From the cell containing the given text, extract its center point as [X, Y] coordinate. 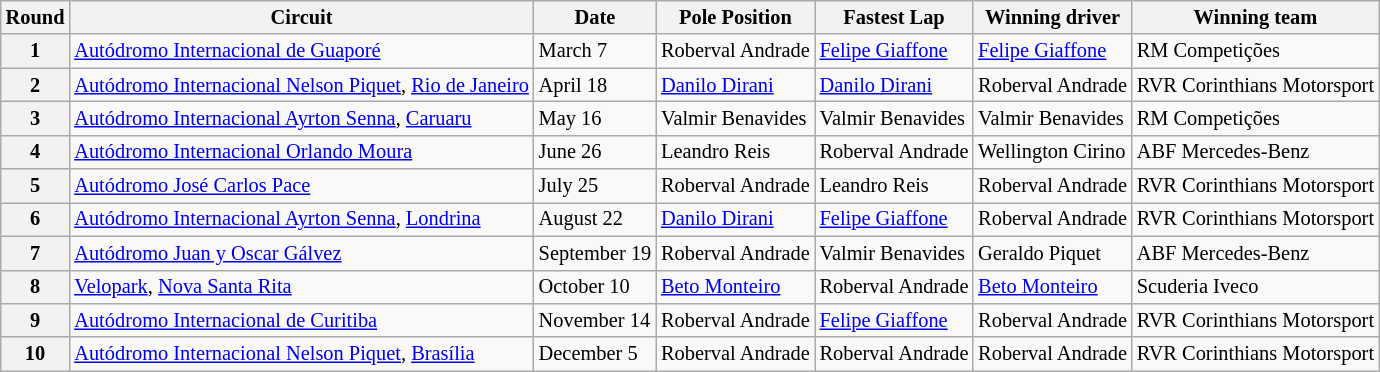
September 19 [595, 253]
Autódromo Internacional Orlando Moura [301, 152]
Wellington Cirino [1052, 152]
Winning team [1256, 17]
July 25 [595, 186]
May 16 [595, 118]
Round [36, 17]
Pole Position [736, 17]
4 [36, 152]
Circuit [301, 17]
March 7 [595, 51]
2 [36, 85]
Autódromo Internacional Ayrton Senna, Londrina [301, 219]
1 [36, 51]
Autódromo Internacional Nelson Piquet, Brasília [301, 354]
June 26 [595, 152]
April 18 [595, 85]
Scuderia Iveco [1256, 287]
Autódromo Internacional de Curitiba [301, 320]
8 [36, 287]
October 10 [595, 287]
Autódromo Internacional de Guaporé [301, 51]
Winning driver [1052, 17]
December 5 [595, 354]
7 [36, 253]
Fastest Lap [894, 17]
5 [36, 186]
Velopark, Nova Santa Rita [301, 287]
Autódromo Internacional Ayrton Senna, Caruaru [301, 118]
Date [595, 17]
3 [36, 118]
Autódromo Juan y Oscar Gálvez [301, 253]
Autódromo Internacional Nelson Piquet, Rio de Janeiro [301, 85]
10 [36, 354]
9 [36, 320]
November 14 [595, 320]
Geraldo Piquet [1052, 253]
August 22 [595, 219]
6 [36, 219]
Autódromo José Carlos Pace [301, 186]
